Determine the (X, Y) coordinate at the center of the cell enclosing the given text.  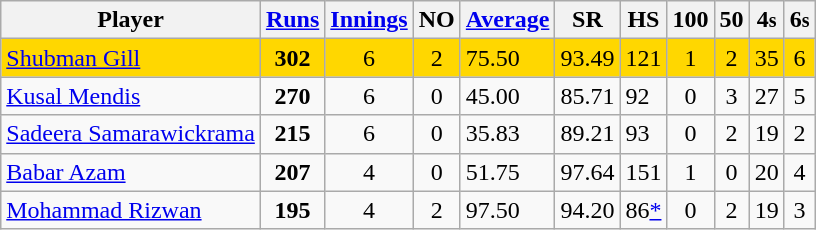
302 (292, 58)
5 (800, 96)
Shubman Gill (131, 58)
NO (436, 20)
20 (766, 172)
100 (690, 20)
92 (644, 96)
195 (292, 210)
94.20 (588, 210)
4s (766, 20)
Runs (292, 20)
121 (644, 58)
6s (800, 20)
Player (131, 20)
Average (508, 20)
Sadeera Samarawickrama (131, 134)
75.50 (508, 58)
93 (644, 134)
51.75 (508, 172)
35.83 (508, 134)
270 (292, 96)
Innings (369, 20)
45.00 (508, 96)
207 (292, 172)
85.71 (588, 96)
86* (644, 210)
89.21 (588, 134)
SR (588, 20)
27 (766, 96)
35 (766, 58)
215 (292, 134)
Mohammad Rizwan (131, 210)
HS (644, 20)
97.50 (508, 210)
Kusal Mendis (131, 96)
151 (644, 172)
93.49 (588, 58)
50 (732, 20)
Babar Azam (131, 172)
97.64 (588, 172)
